Identify which cell holds the provided text, then report its (X, Y) central coordinate. 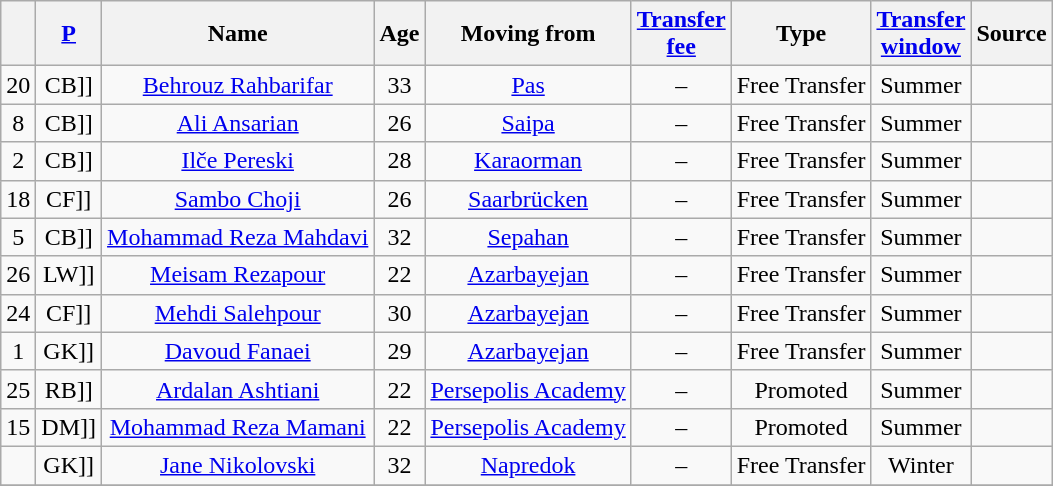
1 (18, 351)
18 (18, 199)
RB]] (69, 389)
Ali Ansarian (238, 123)
8 (18, 123)
Sepahan (528, 237)
Transferfee (681, 34)
Meisam Rezapour (238, 275)
Behrouz Rahbarifar (238, 85)
Ardalan Ashtiani (238, 389)
Winter (921, 465)
Napredok (528, 465)
Moving from (528, 34)
Ilče Pereski (238, 161)
Transferwindow (921, 34)
Jane Nikolovski (238, 465)
LW]] (69, 275)
P (69, 34)
24 (18, 313)
DM]] (69, 427)
25 (18, 389)
Mohammad Reza Mahdavi (238, 237)
Age (400, 34)
33 (400, 85)
Mohammad Reza Mamani (238, 427)
15 (18, 427)
Name (238, 34)
20 (18, 85)
Karaorman (528, 161)
30 (400, 313)
28 (400, 161)
Sambo Choji (238, 199)
Pas (528, 85)
29 (400, 351)
Source (1012, 34)
Type (801, 34)
Mehdi Salehpour (238, 313)
2 (18, 161)
Davoud Fanaei (238, 351)
5 (18, 237)
Saipa (528, 123)
Saarbrücken (528, 199)
